Detect which cell encompasses the target text, then output its [x, y] center coordinate. 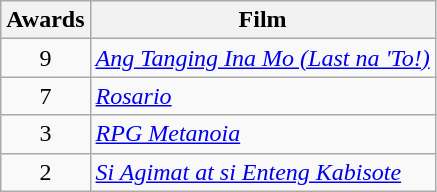
Rosario [262, 96]
2 [46, 172]
Film [262, 20]
9 [46, 58]
Si Agimat at si Enteng Kabisote [262, 172]
7 [46, 96]
Ang Tanging Ina Mo (Last na 'To!) [262, 58]
3 [46, 134]
RPG Metanoia [262, 134]
Awards [46, 20]
